Pinpoint the cell where the given text exists, returning its [X, Y] midpoint coordinate. 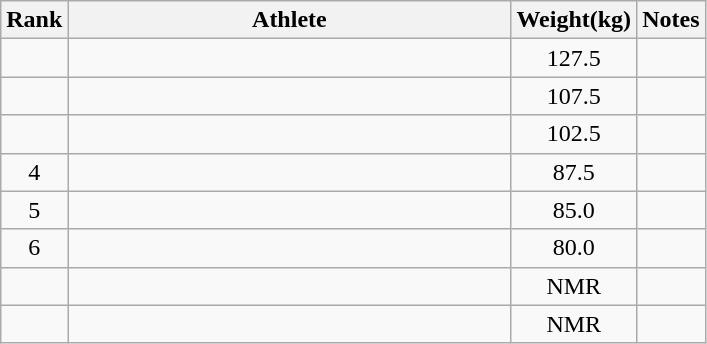
5 [34, 210]
6 [34, 248]
85.0 [574, 210]
80.0 [574, 248]
Notes [671, 20]
Athlete [290, 20]
102.5 [574, 134]
Rank [34, 20]
Weight(kg) [574, 20]
87.5 [574, 172]
4 [34, 172]
127.5 [574, 58]
107.5 [574, 96]
